Identify which cell holds the provided text, then report its [X, Y] central coordinate. 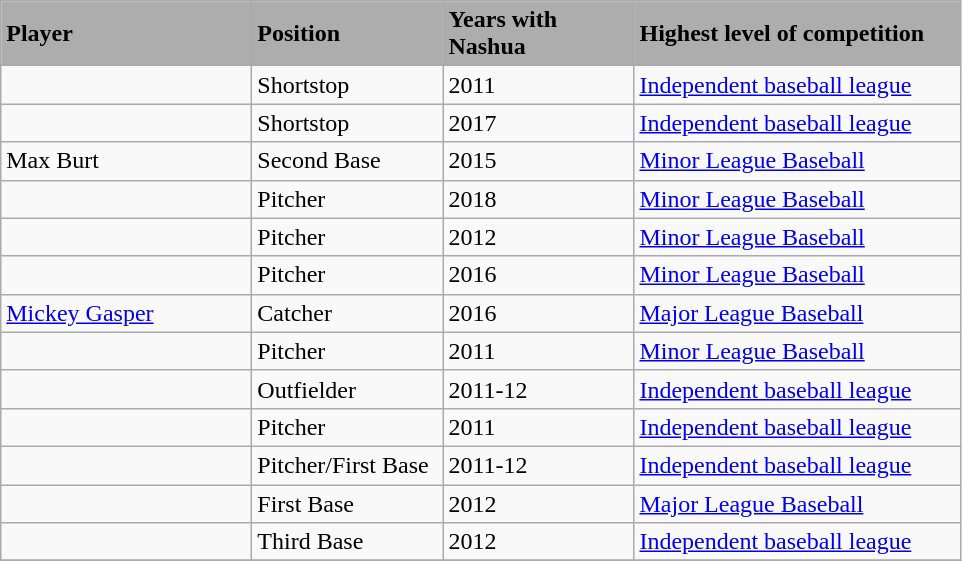
2017 [538, 123]
2015 [538, 161]
Highest level of competition [797, 34]
Max Burt [126, 161]
Position [348, 34]
Mickey Gasper [126, 313]
Years with Nashua [538, 34]
Pitcher/First Base [348, 465]
Second Base [348, 161]
Outfielder [348, 389]
Third Base [348, 542]
Player [126, 34]
Catcher [348, 313]
2018 [538, 199]
First Base [348, 503]
